Find where the given text appears and provide that cell's center as [X, Y] coordinate. 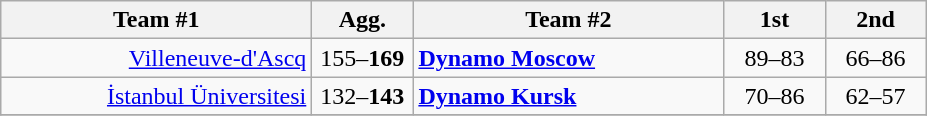
Team #2 [568, 20]
Team #1 [156, 20]
155–169 [362, 58]
132–143 [362, 96]
1st [774, 20]
Agg. [362, 20]
62–57 [876, 96]
İstanbul Üniversitesi [156, 96]
66–86 [876, 58]
Dynamo Moscow [568, 58]
Dynamo Kursk [568, 96]
Villeneuve-d'Ascq [156, 58]
89–83 [774, 58]
70–86 [774, 96]
2nd [876, 20]
